Return the [x, y] coordinate for the center point of the cell that contains the specified text.  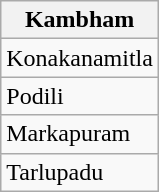
Konakanamitla [80, 58]
Kambham [80, 20]
Podili [80, 96]
Tarlupadu [80, 172]
Markapuram [80, 134]
